Determine the (x, y) coordinate at the center of the cell enclosing the given text.  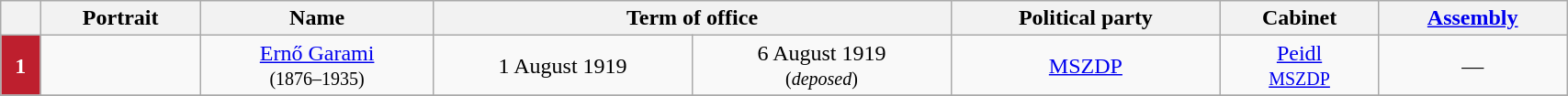
Cabinet (1299, 18)
Ernő Garami(1876–1935) (318, 66)
Name (318, 18)
Term of office (693, 18)
Portrait (121, 18)
— (1473, 66)
PeidlMSZDP (1299, 66)
1 August 1919 (563, 66)
Political party (1086, 18)
6 August 1919(deposed) (822, 66)
MSZDP (1086, 66)
1 (20, 66)
Assembly (1473, 18)
